From the cell containing the given text, extract its center point as [X, Y] coordinate. 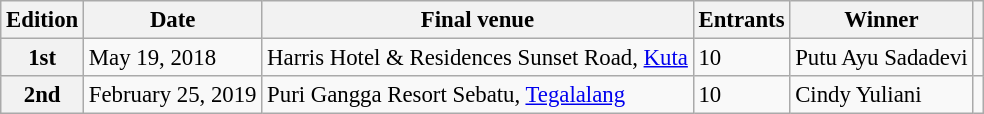
Edition [42, 20]
Entrants [742, 20]
Final venue [478, 20]
Winner [882, 20]
1st [42, 58]
Putu Ayu Sadadevi [882, 58]
Cindy Yuliani [882, 95]
Puri Gangga Resort Sebatu, Tegalalang [478, 95]
Date [173, 20]
May 19, 2018 [173, 58]
2nd [42, 95]
Harris Hotel & Residences Sunset Road, Kuta [478, 58]
February 25, 2019 [173, 95]
